Return (x, y) of the center of cell containing provided text 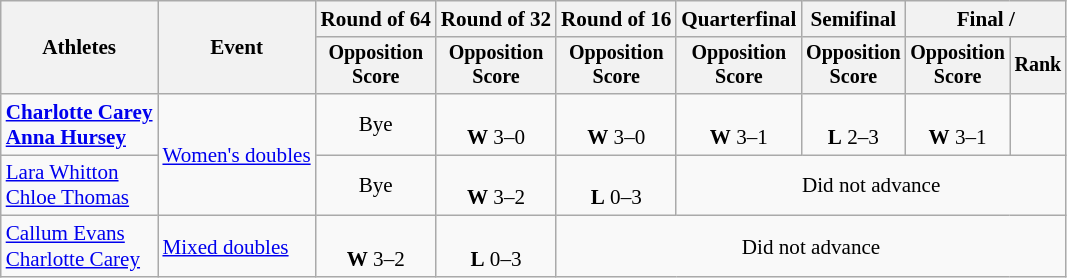
L 2–3 (853, 124)
Round of 32 (496, 18)
Charlotte CareyAnna Hursey (80, 124)
Semifinal (853, 18)
Final / (985, 18)
Women's doubles (237, 155)
Quarterfinal (738, 18)
Round of 16 (616, 18)
Lara WhittonChloe Thomas (80, 186)
Round of 64 (376, 18)
Rank (1038, 65)
Mixed doubles (237, 246)
Athletes (80, 48)
Callum EvansCharlotte Carey (80, 246)
Event (237, 48)
